Extract the (x, y) coordinate from the center of the cell holding the provided text.  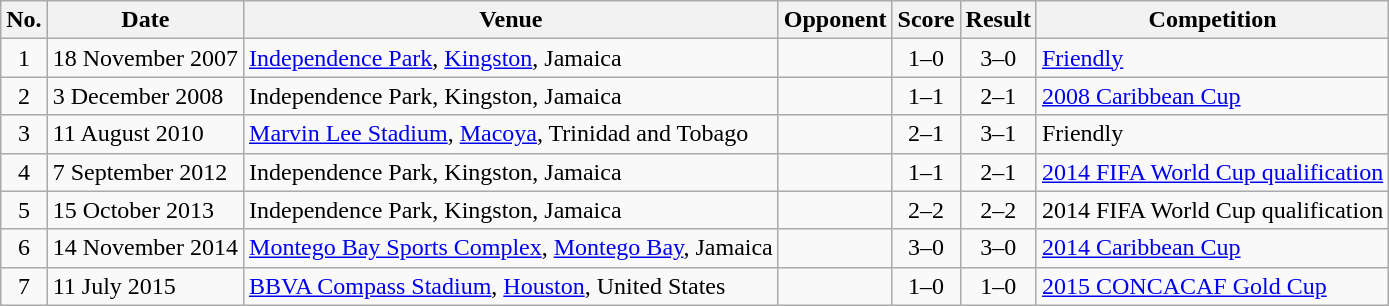
14 November 2014 (145, 248)
Venue (512, 20)
No. (24, 20)
Montego Bay Sports Complex, Montego Bay, Jamaica (512, 248)
BBVA Compass Stadium, Houston, United States (512, 286)
Marvin Lee Stadium, Macoya, Trinidad and Tobago (512, 134)
15 October 2013 (145, 210)
2014 Caribbean Cup (1212, 248)
4 (24, 172)
2 (24, 96)
7 September 2012 (145, 172)
Competition (1212, 20)
2008 Caribbean Cup (1212, 96)
3 (24, 134)
Result (998, 20)
1 (24, 58)
11 August 2010 (145, 134)
6 (24, 248)
Opponent (835, 20)
5 (24, 210)
18 November 2007 (145, 58)
Date (145, 20)
7 (24, 286)
3 December 2008 (145, 96)
Score (926, 20)
11 July 2015 (145, 286)
2015 CONCACAF Gold Cup (1212, 286)
3–1 (998, 134)
